Output the (X, Y) coordinate of the center of the cell containing the given text.  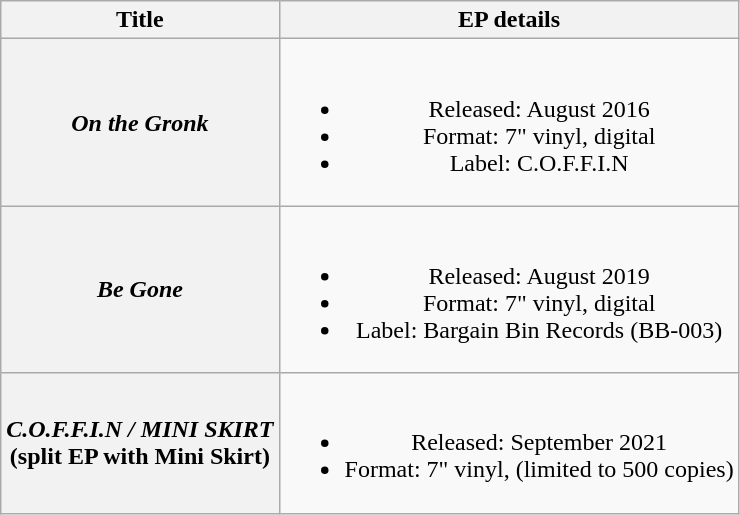
Be Gone (140, 290)
Released: August 2019Format: 7" vinyl, digitalLabel: Bargain Bin Records (BB-003) (509, 290)
C.O.F.F.I.N / MINI SKIRT (split EP with Mini Skirt) (140, 443)
Title (140, 20)
On the Gronk (140, 122)
EP details (509, 20)
Released: August 2016Format: 7" vinyl, digitalLabel: C.O.F.F.I.N (509, 122)
Released: September 2021Format: 7" vinyl, (limited to 500 copies) (509, 443)
